For the text-containing cell, return its midpoint in (X, Y) coordinate format. 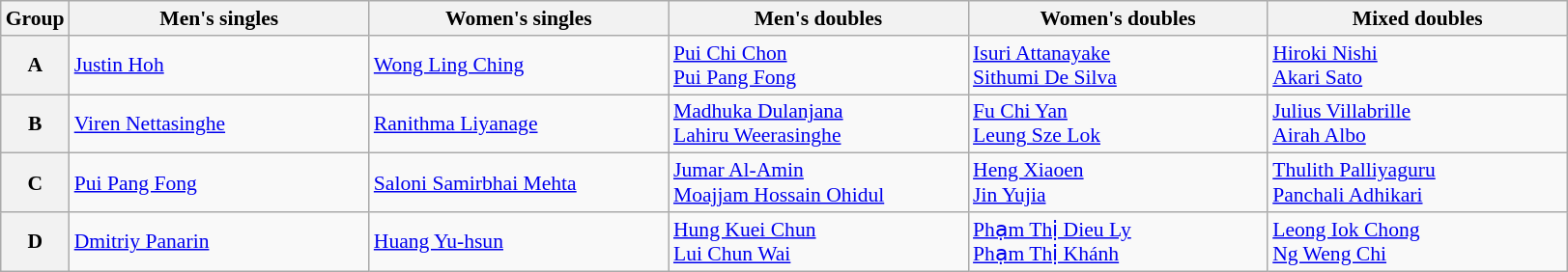
Julius Villabrille Airah Albo (1417, 123)
Madhuka Dulanjana Lahiru Weerasinghe (818, 123)
Huang Yu-hsun (519, 241)
Wong Ling Ching (519, 66)
Men's doubles (818, 18)
C (35, 183)
Group (35, 18)
Saloni Samirbhai Mehta (519, 183)
Men's singles (219, 18)
A (35, 66)
Leong Iok Chong Ng Weng Chi (1417, 241)
Ranithma Liyanage (519, 123)
Thulith Palliyaguru Panchali Adhikari (1417, 183)
Jumar Al-Amin Moajjam Hossain Ohidul (818, 183)
Phạm Thị Dieu Ly Phạm Thị Khánh (1118, 241)
Pui Chi Chon Pui Pang Fong (818, 66)
Hung Kuei Chun Lui Chun Wai (818, 241)
Mixed doubles (1417, 18)
Fu Chi Yan Leung Sze Lok (1118, 123)
Heng Xiaoen Jin Yujia (1118, 183)
Hiroki Nishi Akari Sato (1417, 66)
D (35, 241)
Women's doubles (1118, 18)
Justin Hoh (219, 66)
Isuri Attanayake Sithumi De Silva (1118, 66)
Women's singles (519, 18)
Viren Nettasinghe (219, 123)
Pui Pang Fong (219, 183)
Dmitriy Panarin (219, 241)
B (35, 123)
